Return [x, y] of the center of cell containing provided text 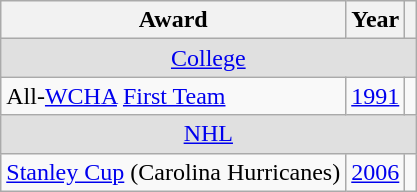
All-WCHA First Team [174, 96]
2006 [376, 172]
1991 [376, 96]
Year [376, 20]
College [208, 58]
Stanley Cup (Carolina Hurricanes) [174, 172]
Award [174, 20]
NHL [208, 134]
